Locate the cell with the specified text and output its [x, y] center coordinate. 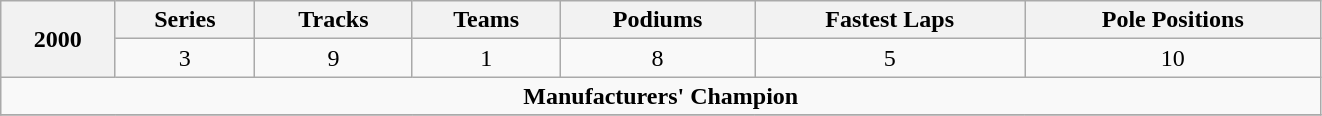
9 [334, 58]
2000 [58, 39]
3 [185, 58]
Series [185, 20]
Manufacturers' Champion [661, 96]
Pole Positions [1173, 20]
10 [1173, 58]
5 [890, 58]
1 [486, 58]
8 [657, 58]
Fastest Laps [890, 20]
Tracks [334, 20]
Podiums [657, 20]
Teams [486, 20]
